Return [X, Y] of the center of cell containing provided text 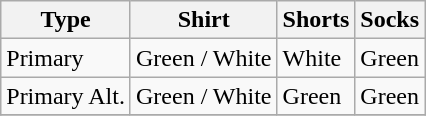
Type [66, 20]
Shirt [204, 20]
White [316, 58]
Primary [66, 58]
Socks [390, 20]
Shorts [316, 20]
Primary Alt. [66, 96]
